Capture the cell that displays the provided text and extract its (X, Y) central coordinate. 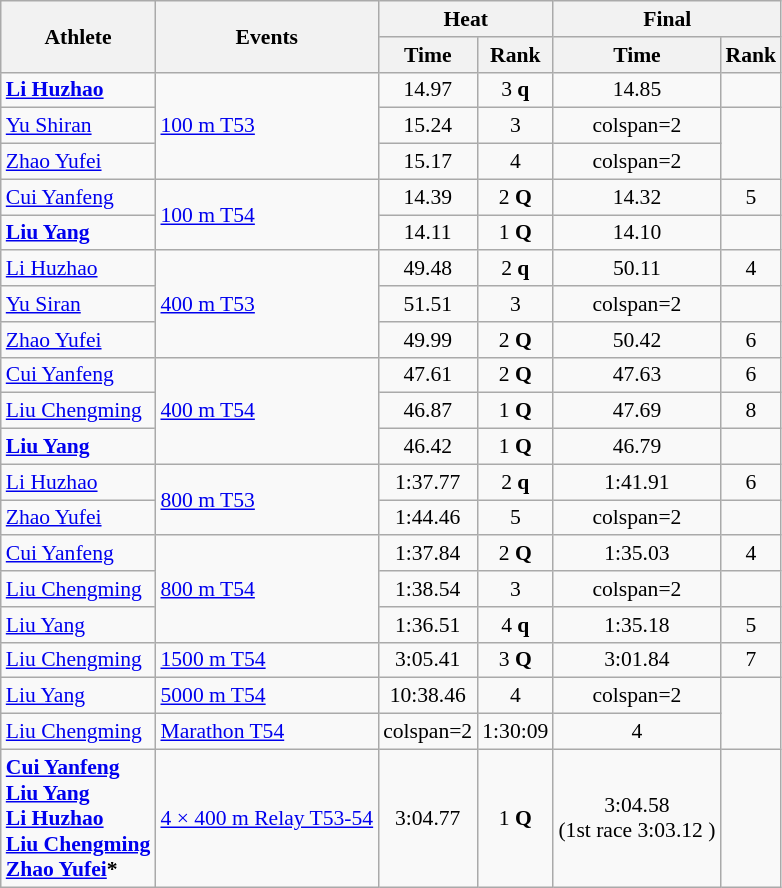
14.10 (636, 233)
3 Q (515, 660)
15.24 (428, 126)
15.17 (428, 162)
14.11 (428, 233)
46.87 (428, 411)
1:30:09 (515, 732)
1:37.84 (428, 554)
1:41.91 (636, 482)
46.79 (636, 447)
49.99 (428, 340)
Events (266, 36)
51.51 (428, 304)
14.39 (428, 197)
Cui YanfengLiu YangLi HuzhaoLiu ChengmingZhao Yufei* (78, 818)
50.42 (636, 340)
14.32 (636, 197)
800 m T54 (266, 590)
1500 m T54 (266, 660)
7 (752, 660)
Final (667, 19)
49.48 (428, 269)
400 m T53 (266, 304)
1:36.51 (428, 625)
Marathon T54 (266, 732)
14.97 (428, 90)
1:35.03 (636, 554)
Yu Siran (78, 304)
1:38.54 (428, 589)
3 q (515, 90)
3:01.84 (636, 660)
14.85 (636, 90)
3:04.58(1st race 3:03.12 ) (636, 818)
4 × 400 m Relay T53-54 (266, 818)
4 q (515, 625)
100 m T54 (266, 214)
47.61 (428, 375)
46.42 (428, 447)
Athlete (78, 36)
1:35.18 (636, 625)
47.69 (636, 411)
Heat (466, 19)
8 (752, 411)
50.11 (636, 269)
1:44.46 (428, 518)
3:05.41 (428, 660)
400 m T54 (266, 410)
100 m T53 (266, 126)
47.63 (636, 375)
3:04.77 (428, 818)
Yu Shiran (78, 126)
1:37.77 (428, 482)
10:38.46 (428, 696)
5000 m T54 (266, 696)
800 m T53 (266, 500)
